Return [X, Y] of the center of cell containing provided text 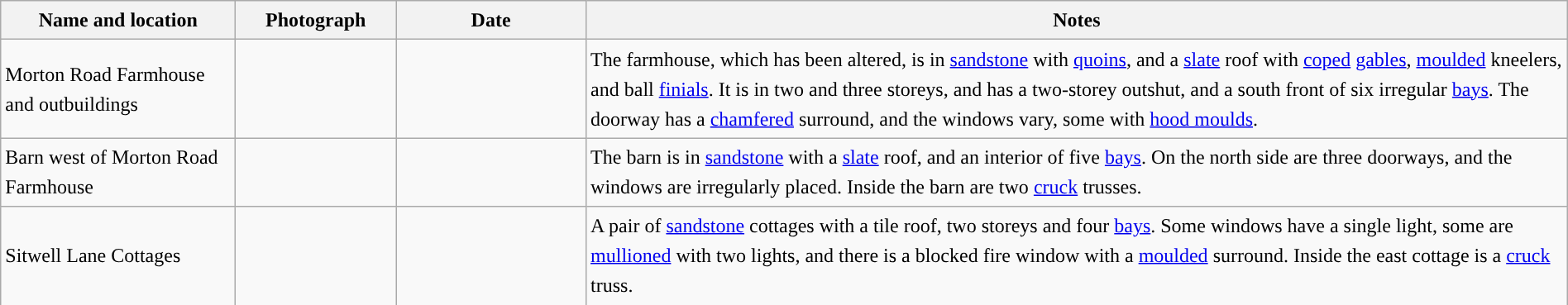
Photograph [316, 20]
Date [491, 20]
Sitwell Lane Cottages [118, 256]
Name and location [118, 20]
Morton Road Farmhouse and outbuildings [118, 89]
Barn west of Morton Road Farmhouse [118, 172]
Notes [1077, 20]
